For the text-containing cell, return its midpoint in [x, y] coordinate format. 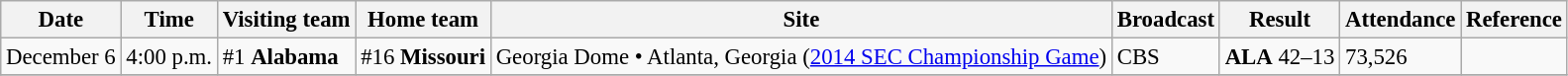
Georgia Dome • Atlanta, Georgia (2014 SEC Championship Game) [800, 57]
Result [1280, 20]
#16 Missouri [424, 57]
#1 Alabama [285, 57]
Reference [1515, 20]
Home team [424, 20]
73,526 [1401, 57]
Attendance [1401, 20]
ALA 42–13 [1280, 57]
December 6 [61, 57]
Time [168, 20]
Date [61, 20]
CBS [1165, 57]
Visiting team [285, 20]
4:00 p.m. [168, 57]
Broadcast [1165, 20]
Site [800, 20]
